Detect which cell encompasses the target text, then output its (X, Y) center coordinate. 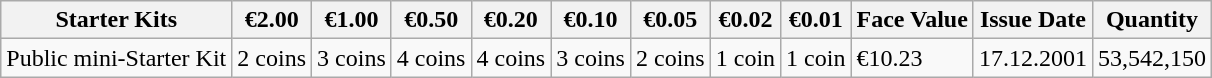
€0.05 (670, 20)
€0.10 (591, 20)
Starter Kits (116, 20)
€10.23 (912, 58)
Quantity (1152, 20)
€2.00 (272, 20)
€0.01 (816, 20)
Face Value (912, 20)
€0.50 (431, 20)
€0.20 (511, 20)
€1.00 (352, 20)
Issue Date (1032, 20)
Public mini-Starter Kit (116, 58)
€0.02 (745, 20)
17.12.2001 (1032, 58)
53,542,150 (1152, 58)
